From the cell containing the given text, extract its center point as (X, Y) coordinate. 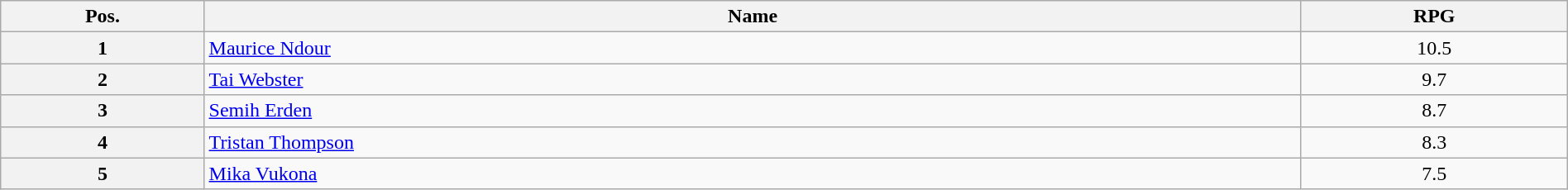
Maurice Ndour (753, 48)
10.5 (1434, 48)
2 (103, 79)
9.7 (1434, 79)
8.3 (1434, 142)
8.7 (1434, 111)
Tai Webster (753, 79)
1 (103, 48)
Semih Erden (753, 111)
4 (103, 142)
RPG (1434, 17)
Pos. (103, 17)
7.5 (1434, 173)
Tristan Thompson (753, 142)
Name (753, 17)
3 (103, 111)
5 (103, 173)
Mika Vukona (753, 173)
